Search for the cell housing the specified text and yield its (X, Y) center coordinate. 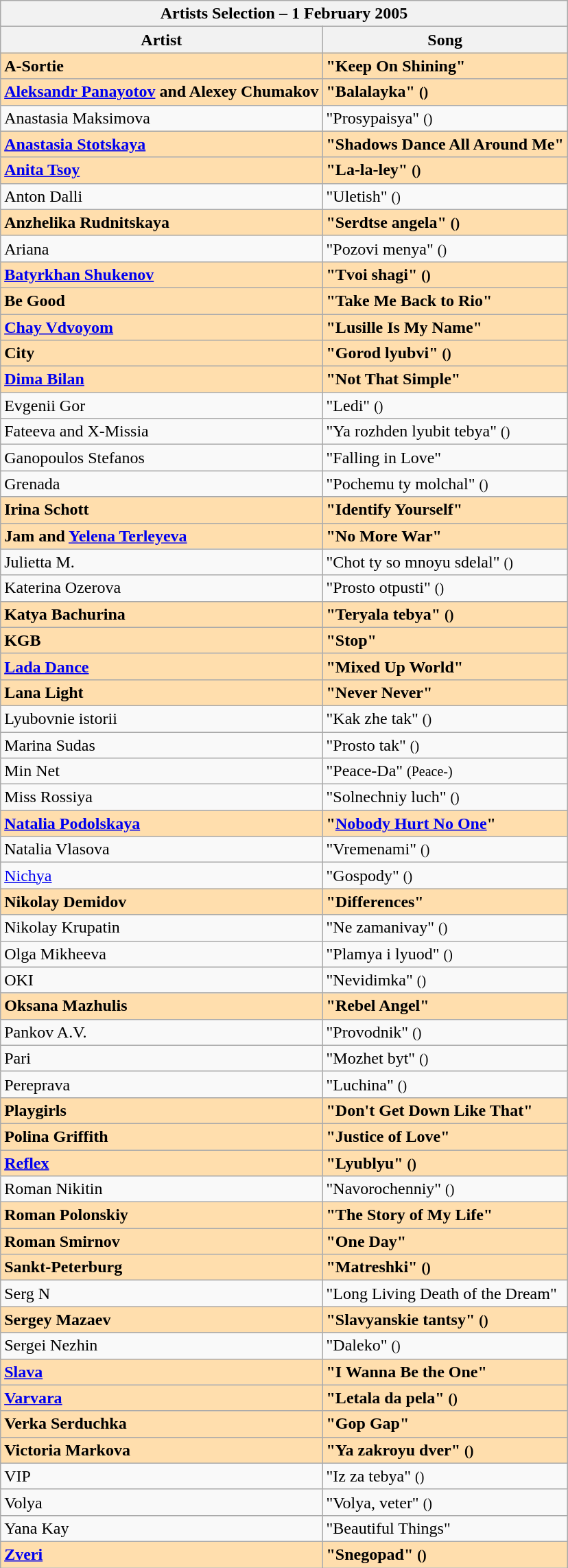
"Slavyanskie tantsy" () (445, 1320)
Min Net (162, 771)
Sergei Nezhin (162, 1346)
"Snegopad" () (445, 1554)
"Take Me Back to Rio" (445, 301)
"Ne zamanivay" () (445, 928)
"Identify Yourself" (445, 510)
Anzhelika Rudnitskaya (162, 222)
"Not That Simple" (445, 379)
"Vremenami" () (445, 850)
Pari (162, 1058)
Sankt-Peterburg (162, 1267)
"Ya zakroyu dver" () (445, 1450)
"Gorod lyubvi" () (445, 353)
"Gop Gap" (445, 1424)
"I Wanna Be the One" (445, 1372)
Julietta M. (162, 562)
Dima Bilan (162, 379)
Chay Vdvoyom (162, 327)
KGB (162, 640)
Nichya (162, 876)
Miss Rossiya (162, 797)
"Serdtse angela" () (445, 222)
Nikolay Demidov (162, 902)
"Uletish" () (445, 196)
"Matreshki" () (445, 1267)
Slava (162, 1372)
"Volya, veter" () (445, 1502)
Grenada (162, 484)
"Prosto tak" () (445, 745)
"Solnechniy luch" () (445, 797)
"Peace-Da" (Peace-) (445, 771)
Artist (162, 40)
Natalia Podolskaya (162, 823)
Reflex (162, 1163)
Sergey Mazaev (162, 1320)
Roman Polonskiy (162, 1215)
"Tvoi shagi" () (445, 274)
Anita Tsoy (162, 170)
Playgirls (162, 1110)
"Luchina" () (445, 1084)
"Don't Get Down Like That" (445, 1110)
"Kak zhe tak" () (445, 718)
Volya (162, 1502)
Katya Bachurina (162, 614)
"Ya rozhden lyubit tebya" () (445, 432)
"Mozhet byt" () (445, 1058)
"Never Never" (445, 692)
"Pochemu ty molchal" () (445, 484)
"No More War" (445, 536)
Varvara (162, 1398)
Ariana (162, 248)
Lada Dance (162, 666)
"Letala da pela" () (445, 1398)
OKI (162, 980)
"Balalayka" () (445, 92)
Be Good (162, 301)
"Prosypaisya" () (445, 118)
Marina Sudas (162, 745)
Pankov A.V. (162, 1032)
"Gospody" () (445, 876)
Olga Mikheeva (162, 954)
A-Sortie (162, 66)
"Differences" (445, 902)
Katerina Ozerova (162, 588)
Batyrkhan Shukenov (162, 274)
"Ledi" () (445, 406)
Polina Griffith (162, 1136)
Roman Nikitin (162, 1189)
Jam and Yelena Terleyeva (162, 536)
Lyubovnie istorii (162, 718)
Song (445, 40)
Nikolay Krupatin (162, 928)
Lana Light (162, 692)
"Pozovi menya" () (445, 248)
"Nobody Hurt No One" (445, 823)
"Mixed Up World" (445, 666)
Natalia Vlasova (162, 850)
Verka Serduchka (162, 1424)
Serg N (162, 1294)
"Beautiful Things" (445, 1528)
"Justice of Love" (445, 1136)
"Long Living Death of the Dream" (445, 1294)
"Teryala tebya" () (445, 614)
"Stop" (445, 640)
Ganopoulos Stefanos (162, 458)
"Keep On Shining" (445, 66)
"Daleko" () (445, 1346)
"One Day" (445, 1241)
"Shadows Dance All Around Me" (445, 144)
"Chot ty so mnoyu sdelal" () (445, 562)
"Falling in Love" (445, 458)
Artists Selection – 1 February 2005 (284, 14)
"Lusille Is My Name" (445, 327)
Irina Schott (162, 510)
"Lyublyu" () (445, 1163)
Evgenii Gor (162, 406)
"Iz za tebya" () (445, 1476)
"La-la-ley" () (445, 170)
Zveri (162, 1554)
Oksana Mazhulis (162, 1006)
Roman Smirnov (162, 1241)
"The Story of My Life" (445, 1215)
Yana Kay (162, 1528)
Fateeva and X-Missia (162, 432)
"Nevidimka" () (445, 980)
"Rebel Angel" (445, 1006)
Aleksandr Panayotov and Alexey Chumakov (162, 92)
City (162, 353)
Anastasia Maksimova (162, 118)
Anton Dalli (162, 196)
"Plamya i lyuod" () (445, 954)
Anastasia Stotskaya (162, 144)
Victoria Markova (162, 1450)
"Navorochenniy" () (445, 1189)
Pereprava (162, 1084)
VIP (162, 1476)
"Prosto otpusti" () (445, 588)
"Provodnik" () (445, 1032)
